Determine the (x, y) coordinate at the center of the cell enclosing the given text.  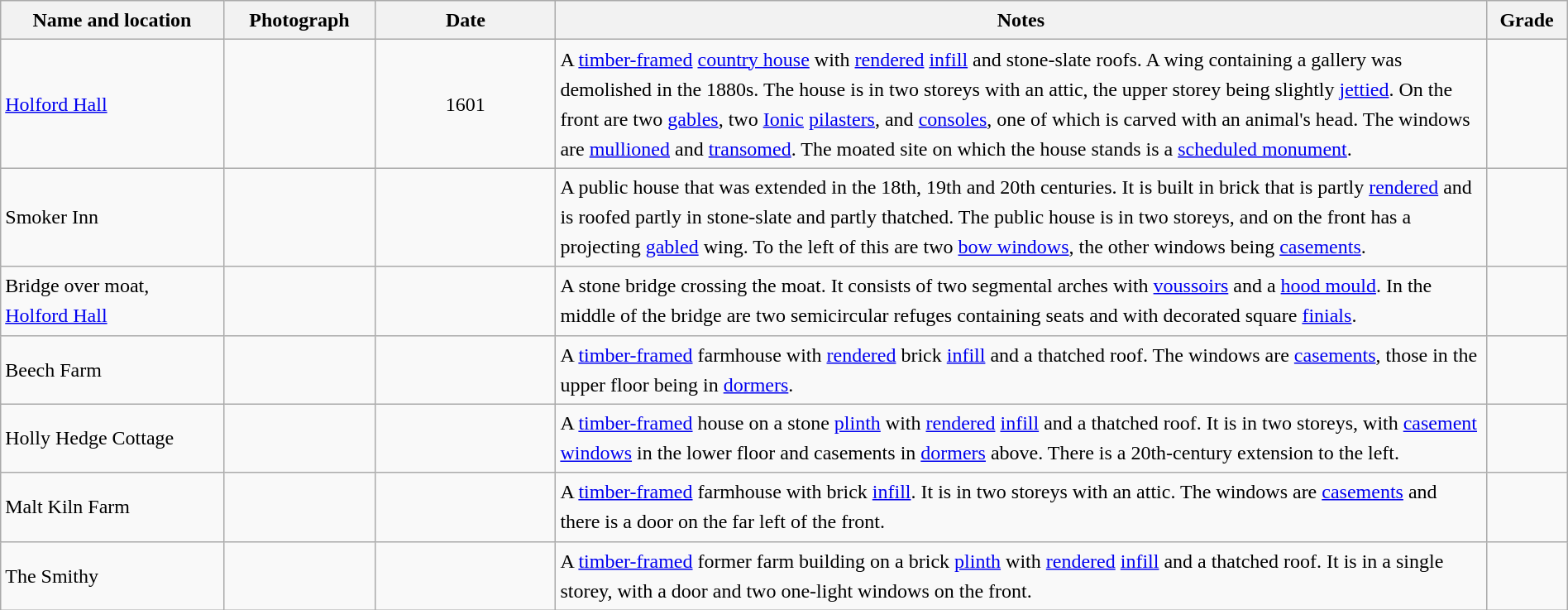
Grade (1527, 20)
A timber-framed farmhouse with rendered brick infill and a thatched roof. The windows are casements, those in the upper floor being in dormers. (1021, 369)
Bridge over moat,Holford Hall (112, 301)
Holford Hall (112, 104)
Name and location (112, 20)
Photograph (299, 20)
Notes (1021, 20)
Smoker Inn (112, 217)
Holly Hedge Cottage (112, 439)
The Smithy (112, 576)
Date (466, 20)
Beech Farm (112, 369)
1601 (466, 104)
Malt Kiln Farm (112, 507)
